Output the (x, y) coordinate of the center of the cell containing the given text.  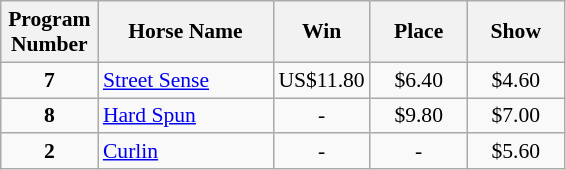
$5.60 (516, 152)
Place (418, 32)
8 (50, 116)
7 (50, 80)
2 (50, 152)
$9.80 (418, 116)
ProgramNumber (50, 32)
$7.00 (516, 116)
$6.40 (418, 80)
Horse Name (186, 32)
Curlin (186, 152)
Street Sense (186, 80)
US$11.80 (322, 80)
Hard Spun (186, 116)
$4.60 (516, 80)
Show (516, 32)
Win (322, 32)
